Provide the (X, Y) coordinate of the cell's center where the given text is located.  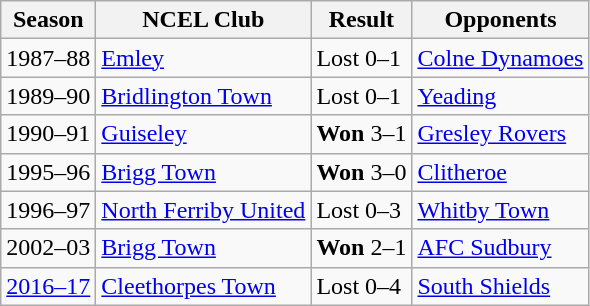
Colne Dynamoes (500, 58)
South Shields (500, 286)
AFC Sudbury (500, 248)
Yeading (500, 96)
Season (48, 20)
Lost 0–3 (362, 210)
Result (362, 20)
NCEL Club (204, 20)
Won 3–1 (362, 134)
Opponents (500, 20)
Clitheroe (500, 172)
Gresley Rovers (500, 134)
Whitby Town (500, 210)
1987–88 (48, 58)
Cleethorpes Town (204, 286)
Lost 0–4 (362, 286)
1990–91 (48, 134)
Guiseley (204, 134)
1995–96 (48, 172)
1989–90 (48, 96)
Won 2–1 (362, 248)
Won 3–0 (362, 172)
1996–97 (48, 210)
Bridlington Town (204, 96)
North Ferriby United (204, 210)
2002–03 (48, 248)
Emley (204, 58)
2016–17 (48, 286)
